Locate the cell with the specified text and output its [x, y] center coordinate. 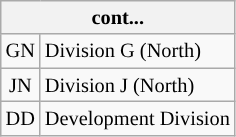
GN [20, 51]
Development Division [138, 118]
DD [20, 118]
Division J (North) [138, 85]
Division G (North) [138, 51]
JN [20, 85]
cont... [118, 17]
